From the cell containing the given text, extract its center point as [X, Y] coordinate. 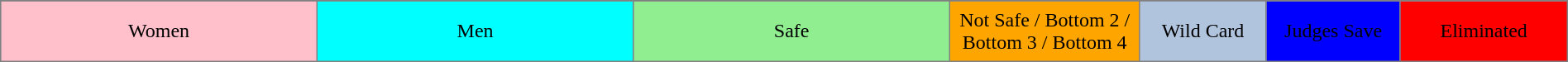
Men [475, 31]
Eliminated [1484, 31]
Wild Card [1202, 31]
Judges Save [1333, 31]
Safe [792, 31]
Not Safe / Bottom 2 / Bottom 3 / Bottom 4 [1045, 31]
Women [159, 31]
